Extract the [X, Y] coordinate from the center of the cell holding the provided text.  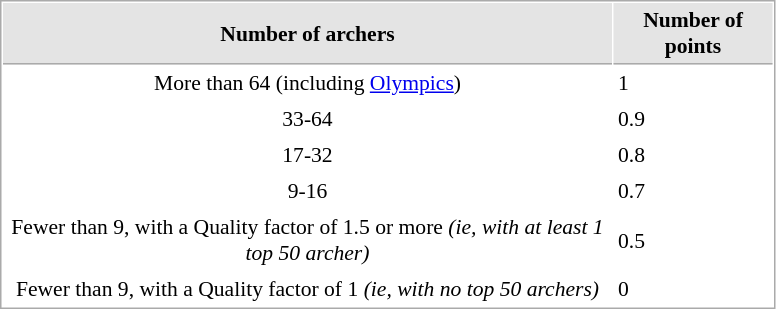
0 [694, 289]
0.7 [694, 191]
Number of archers [308, 34]
0.5 [694, 240]
More than 64 (including Olympics) [308, 83]
Fewer than 9, with a Quality factor of 1 (ie, with no top 50 archers) [308, 289]
17-32 [308, 155]
0.8 [694, 155]
Number of points [694, 34]
0.9 [694, 119]
9-16 [308, 191]
Fewer than 9, with a Quality factor of 1.5 or more (ie, with at least 1 top 50 archer) [308, 240]
1 [694, 83]
33-64 [308, 119]
